Return [X, Y] of the center of cell containing provided text 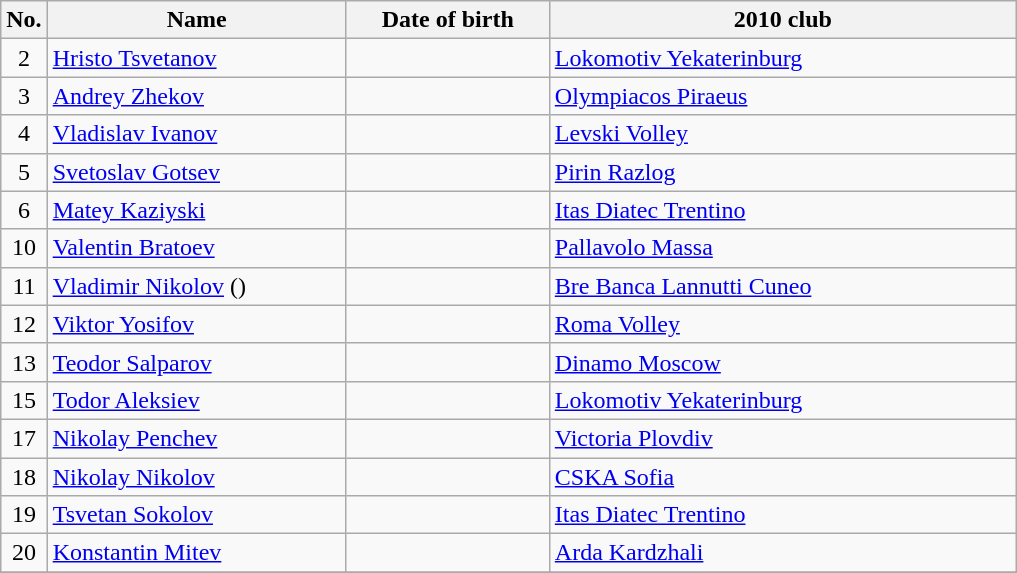
Valentin Bratoev [196, 248]
Pirin Razlog [782, 172]
Teodor Salparov [196, 362]
Andrey Zhekov [196, 96]
Nikolay Nikolov [196, 477]
Viktor Yosifov [196, 324]
Todor Aleksiev [196, 400]
17 [24, 438]
Vladislav Ivanov [196, 134]
Hristo Tsvetanov [196, 58]
Arda Kardzhali [782, 553]
3 [24, 96]
No. [24, 20]
5 [24, 172]
Roma Volley [782, 324]
10 [24, 248]
Nikolay Penchev [196, 438]
Tsvetan Sokolov [196, 515]
Date of birth [448, 20]
Name [196, 20]
Bre Banca Lannutti Cuneo [782, 286]
12 [24, 324]
18 [24, 477]
Dinamo Moscow [782, 362]
2010 club [782, 20]
Victoria Plovdiv [782, 438]
Olympiacos Piraeus [782, 96]
20 [24, 553]
2 [24, 58]
Levski Volley [782, 134]
CSKA Sofia [782, 477]
13 [24, 362]
Konstantin Mitev [196, 553]
Vladimir Nikolov () [196, 286]
Svetoslav Gotsev [196, 172]
Pallavolo Massa [782, 248]
Matey Kaziyski [196, 210]
15 [24, 400]
11 [24, 286]
19 [24, 515]
6 [24, 210]
4 [24, 134]
